Pinpoint the cell where the given text exists, returning its (x, y) midpoint coordinate. 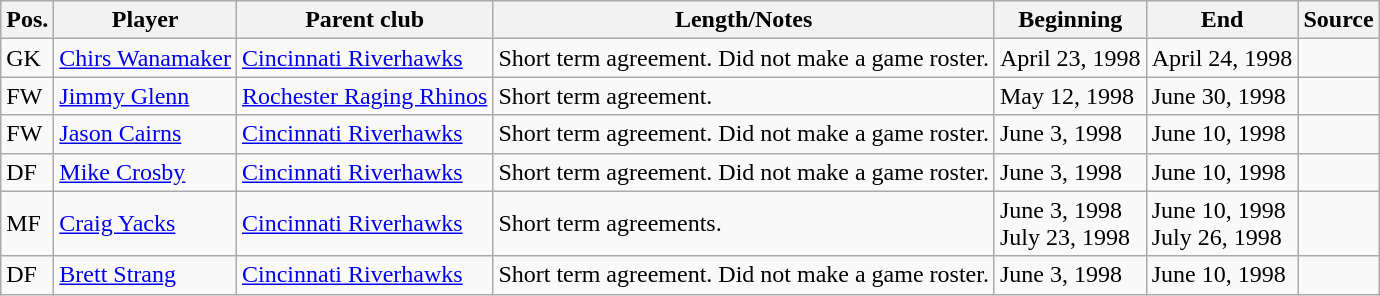
MF (28, 224)
Chirs Wanamaker (146, 58)
Short term agreements. (744, 224)
Player (146, 20)
Source (1338, 20)
End (1222, 20)
June 10, 1998 July 26, 1998 (1222, 224)
Rochester Raging Rhinos (364, 96)
June 3, 1998July 23, 1998 (1070, 224)
Mike Crosby (146, 172)
Pos. (28, 20)
Short term agreement. (744, 96)
Craig Yacks (146, 224)
Brett Strang (146, 275)
Jimmy Glenn (146, 96)
May 12, 1998 (1070, 96)
Length/Notes (744, 20)
GK (28, 58)
Parent club (364, 20)
Beginning (1070, 20)
April 23, 1998 (1070, 58)
June 30, 1998 (1222, 96)
April 24, 1998 (1222, 58)
Jason Cairns (146, 134)
